Extract the [x, y] coordinate from the center of the cell holding the provided text.  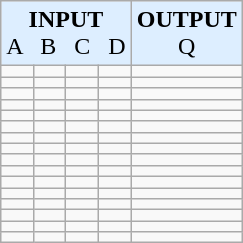
OUTPUT Q [186, 34]
INPUTA B C D [66, 34]
